From the cell containing the given text, extract its center point as (x, y) coordinate. 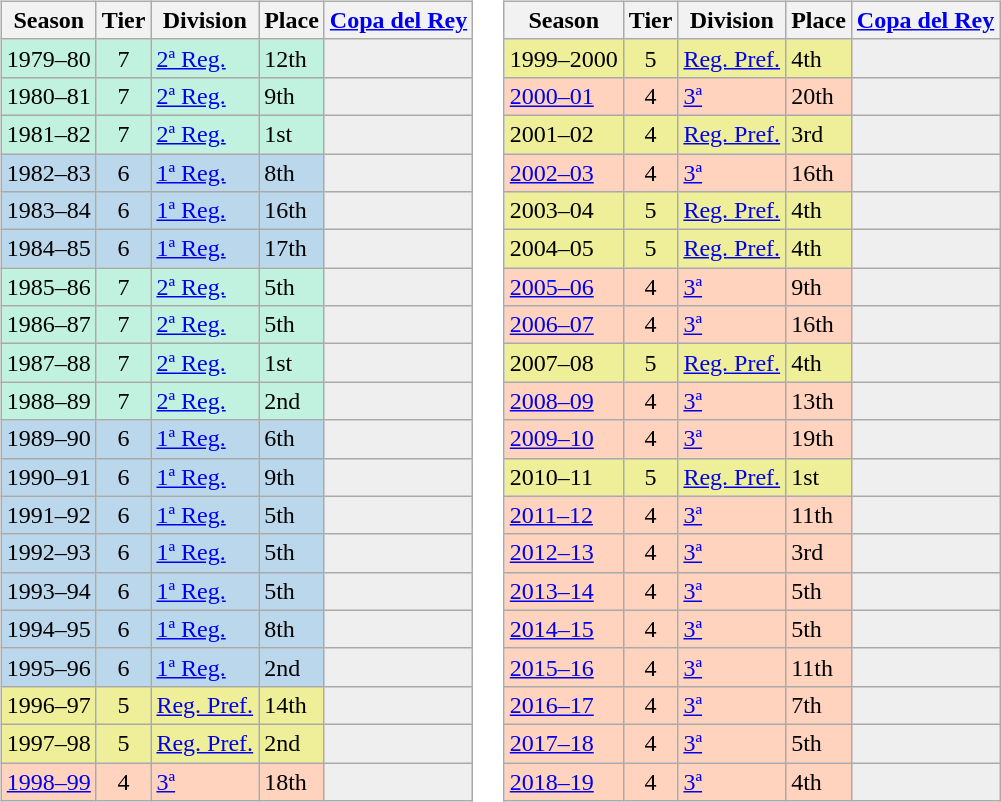
2014–15 (564, 629)
1990–91 (48, 477)
1991–92 (48, 515)
2018–19 (564, 781)
1992–93 (48, 553)
2006–07 (564, 325)
1983–84 (48, 211)
2002–03 (564, 173)
1995–96 (48, 667)
1994–95 (48, 629)
2009–10 (564, 439)
2010–11 (564, 477)
1980–81 (48, 96)
20th (819, 96)
1998–99 (48, 781)
2008–09 (564, 401)
1993–94 (48, 591)
1981–82 (48, 134)
2013–14 (564, 591)
1982–83 (48, 173)
1979–80 (48, 58)
1984–85 (48, 249)
1986–87 (48, 325)
2004–05 (564, 249)
18th (292, 781)
2000–01 (564, 96)
2016–17 (564, 705)
1985–86 (48, 287)
14th (292, 705)
1989–90 (48, 439)
1996–97 (48, 705)
19th (819, 439)
2017–18 (564, 743)
1988–89 (48, 401)
2011–12 (564, 515)
13th (819, 401)
2003–04 (564, 211)
1987–88 (48, 363)
7th (819, 705)
2012–13 (564, 553)
2007–08 (564, 363)
1999–2000 (564, 58)
1997–98 (48, 743)
2015–16 (564, 667)
6th (292, 439)
12th (292, 58)
2005–06 (564, 287)
2001–02 (564, 134)
17th (292, 249)
